Search for the cell housing the specified text and yield its (X, Y) center coordinate. 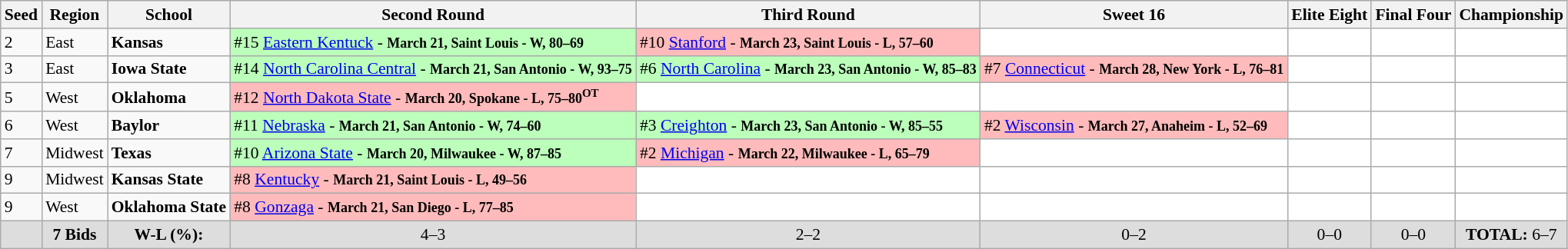
School (169, 15)
Kansas State (169, 180)
Oklahoma State (169, 207)
Second Round (433, 15)
Sweet 16 (1134, 15)
#10 Stanford - March 23, Saint Louis - L, 57–60 (808, 42)
#12 North Dakota State - March 20, Spokane - L, 75–80OT (433, 97)
#8 Gonzaga - March 21, San Diego - L, 77–85 (433, 207)
W-L (%): (169, 235)
Elite Eight (1329, 15)
5 (22, 97)
#2 Michigan - March 22, Milwaukee - L, 65–79 (808, 153)
7 Bids (75, 235)
2 (22, 42)
3 (22, 69)
Third Round (808, 15)
#15 Eastern Kentuck - March 21, Saint Louis - W, 80–69 (433, 42)
0–2 (1134, 235)
#7 Connecticut - March 28, New York - L, 76–81 (1134, 69)
#2 Wisconsin - March 27, Anaheim - L, 52–69 (1134, 125)
7 (22, 153)
Baylor (169, 125)
Texas (169, 153)
6 (22, 125)
Final Four (1413, 15)
#3 Creighton - March 23, San Antonio - W, 85–55 (808, 125)
#8 Kentucky - March 21, Saint Louis - L, 49–56 (433, 180)
Seed (22, 15)
#6 North Carolina - March 23, San Antonio - W, 85–83 (808, 69)
Kansas (169, 42)
#14 North Carolina Central - March 21, San Antonio - W, 93–75 (433, 69)
Iowa State (169, 69)
#11 Nebraska - March 21, San Antonio - W, 74–60 (433, 125)
TOTAL: 6–7 (1511, 235)
#10 Arizona State - March 20, Milwaukee - W, 87–85 (433, 153)
Oklahoma (169, 97)
Championship (1511, 15)
4–3 (433, 235)
2–2 (808, 235)
Region (75, 15)
